Scan for the cell matching the given text and deliver its (X, Y) coordinate at center. 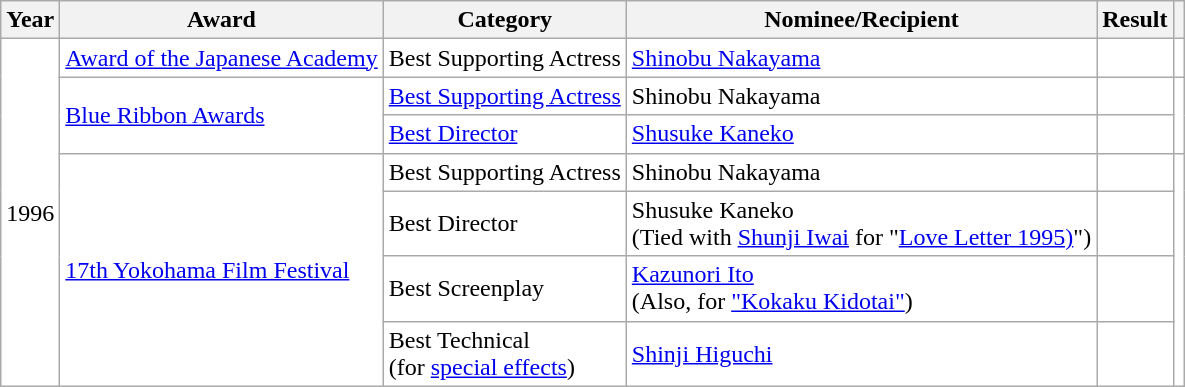
Shusuke Kaneko (861, 134)
Shinji Higuchi (861, 354)
Category (504, 20)
Year (30, 20)
Result (1135, 20)
Kazunori Ito(Also, for "Kokaku Kidotai") (861, 288)
Shusuke Kaneko(Tied with Shunji Iwai for "Love Letter 1995)") (861, 224)
Award of the Japanese Academy (222, 58)
Blue Ribbon Awards (222, 115)
Best Technical(for special effects) (504, 354)
1996 (30, 212)
Award (222, 20)
Best Screenplay (504, 288)
Nominee/Recipient (861, 20)
17th Yokohama Film Festival (222, 270)
